Provide the [X, Y] coordinate of the cell's center where the given text is located.  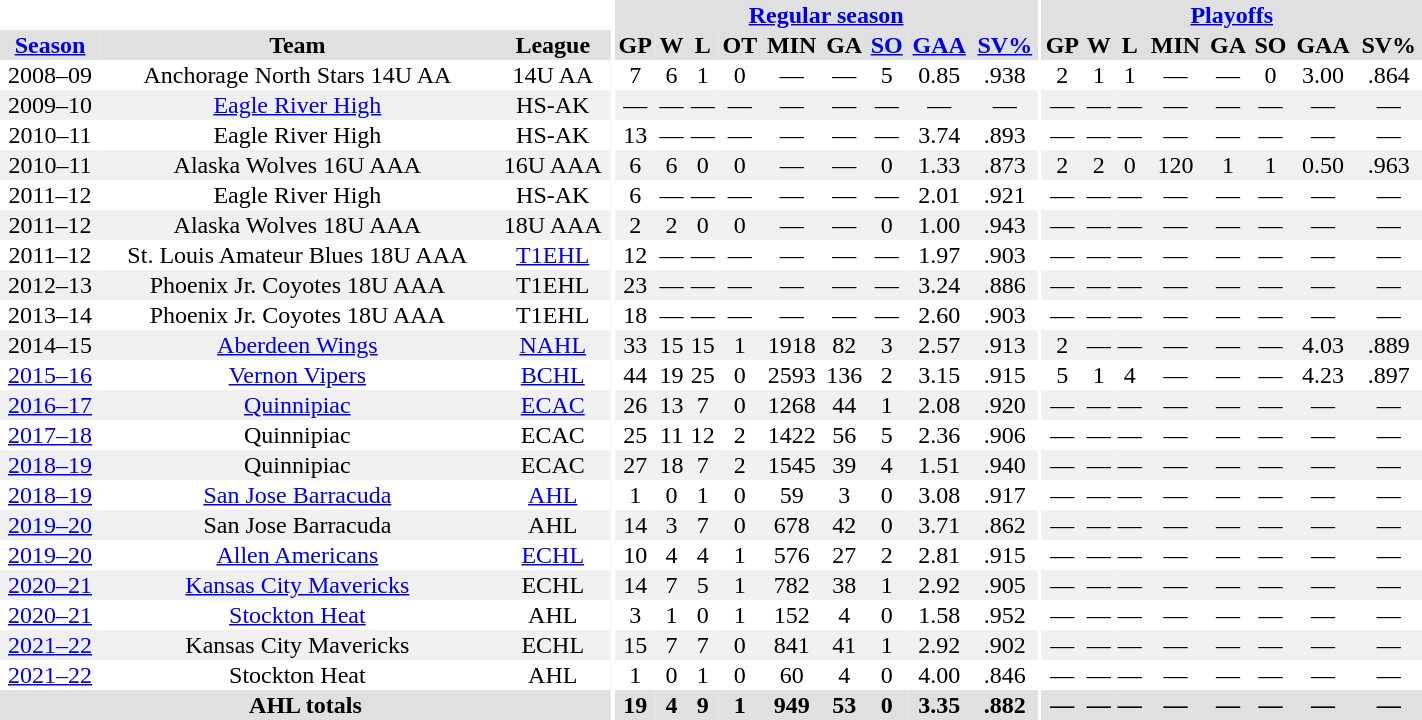
2.36 [940, 435]
2015–16 [50, 375]
.913 [1005, 345]
Vernon Vipers [298, 375]
.882 [1005, 705]
0.85 [940, 75]
.917 [1005, 495]
1918 [792, 345]
.897 [1388, 375]
2012–13 [50, 285]
26 [635, 405]
576 [792, 555]
AHL totals [306, 705]
BCHL [553, 375]
Playoffs [1232, 15]
3.74 [940, 135]
Allen Americans [298, 555]
.940 [1005, 465]
2009–10 [50, 105]
League [553, 45]
39 [844, 465]
18U AAA [553, 225]
3.71 [940, 525]
3.35 [940, 705]
1422 [792, 435]
4.00 [940, 675]
.963 [1388, 165]
.952 [1005, 615]
2593 [792, 375]
120 [1175, 165]
38 [844, 585]
60 [792, 675]
.906 [1005, 435]
2017–18 [50, 435]
136 [844, 375]
Season [50, 45]
Aberdeen Wings [298, 345]
59 [792, 495]
Anchorage North Stars 14U AA [298, 75]
2.60 [940, 315]
.943 [1005, 225]
Regular season [826, 15]
42 [844, 525]
3.00 [1324, 75]
.921 [1005, 195]
2.08 [940, 405]
Team [298, 45]
2008–09 [50, 75]
.905 [1005, 585]
.902 [1005, 645]
2.57 [940, 345]
3.24 [940, 285]
949 [792, 705]
10 [635, 555]
33 [635, 345]
3.08 [940, 495]
2016–17 [50, 405]
23 [635, 285]
OT [740, 45]
.938 [1005, 75]
1268 [792, 405]
4.03 [1324, 345]
82 [844, 345]
2.81 [940, 555]
1.00 [940, 225]
.889 [1388, 345]
16U AAA [553, 165]
.920 [1005, 405]
.873 [1005, 165]
678 [792, 525]
1.51 [940, 465]
.864 [1388, 75]
.886 [1005, 285]
2013–14 [50, 315]
.846 [1005, 675]
1.33 [940, 165]
2.01 [940, 195]
782 [792, 585]
NAHL [553, 345]
56 [844, 435]
Alaska Wolves 16U AAA [298, 165]
41 [844, 645]
3.15 [940, 375]
4.23 [1324, 375]
9 [702, 705]
11 [672, 435]
1.58 [940, 615]
53 [844, 705]
.893 [1005, 135]
152 [792, 615]
1.97 [940, 255]
Alaska Wolves 18U AAA [298, 225]
.862 [1005, 525]
14U AA [553, 75]
1545 [792, 465]
0.50 [1324, 165]
2014–15 [50, 345]
841 [792, 645]
St. Louis Amateur Blues 18U AAA [298, 255]
